Return [x, y] of the center of cell containing provided text 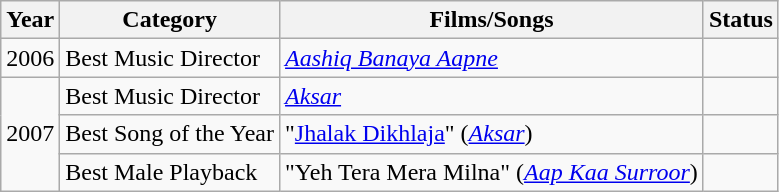
2007 [30, 134]
"Yeh Tera Mera Milna" (Aap Kaa Surroor) [492, 172]
Year [30, 20]
Category [170, 20]
"Jhalak Dikhlaja" (Aksar) [492, 134]
2006 [30, 58]
Aashiq Banaya Aapne [492, 58]
Films/Songs [492, 20]
Best Male Playback [170, 172]
Best Song of the Year [170, 134]
Aksar [492, 96]
Status [740, 20]
